Return the (X, Y) coordinate for the center point of the cell that contains the specified text.  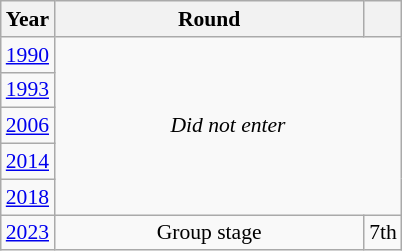
7th (383, 233)
Did not enter (228, 126)
Group stage (209, 233)
Year (28, 19)
Round (209, 19)
2018 (28, 197)
2014 (28, 162)
1993 (28, 90)
1990 (28, 55)
2006 (28, 126)
2023 (28, 233)
